Extract the (x, y) coordinate from the center of the cell holding the provided text.  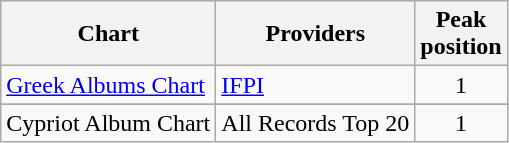
Providers (316, 34)
All Records Top 20 (316, 123)
IFPI (316, 85)
Peakposition (461, 34)
Cypriot Album Chart (108, 123)
Chart (108, 34)
Greek Albums Chart (108, 85)
